Identify which cell holds the provided text, then report its [X, Y] central coordinate. 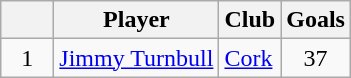
Goals [316, 20]
Cork [250, 58]
Player [136, 20]
37 [316, 58]
1 [28, 58]
Jimmy Turnbull [136, 58]
Club [250, 20]
